Capture the cell that displays the provided text and extract its (x, y) central coordinate. 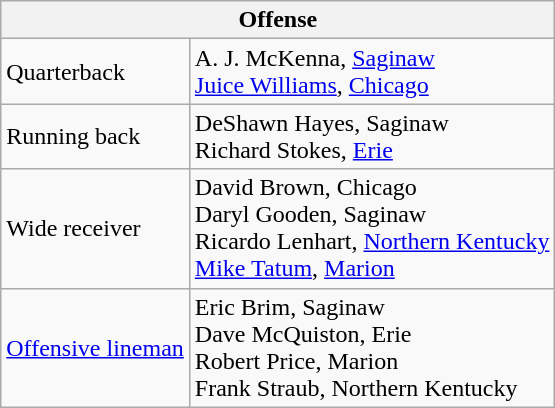
Offense (278, 20)
Quarterback (96, 72)
Eric Brim, SaginawDave McQuiston, ErieRobert Price, MarionFrank Straub, Northern Kentucky (372, 348)
Offensive lineman (96, 348)
Wide receiver (96, 228)
A. J. McKenna, SaginawJuice Williams, Chicago (372, 72)
David Brown, ChicagoDaryl Gooden, SaginawRicardo Lenhart, Northern KentuckyMike Tatum, Marion (372, 228)
DeShawn Hayes, SaginawRichard Stokes, Erie (372, 136)
Running back (96, 136)
